Identify which cell holds the provided text, then report its [X, Y] central coordinate. 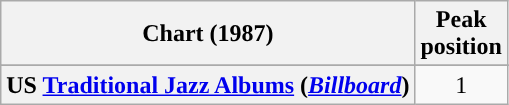
Chart (1987) [208, 34]
US Traditional Jazz Albums (Billboard) [208, 85]
Peakposition [461, 34]
1 [461, 85]
